Scan for the cell matching the given text and deliver its [x, y] coordinate at center. 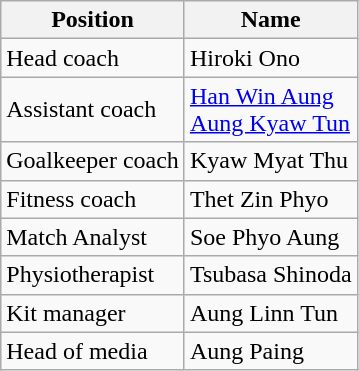
Kyaw Myat Thu [270, 161]
Fitness coach [93, 199]
Physiotherapist [93, 275]
Aung Paing [270, 351]
Aung Linn Tun [270, 313]
Goalkeeper coach [93, 161]
Position [93, 20]
Head coach [93, 58]
Soe Phyo Aung [270, 237]
Kit manager [93, 313]
Tsubasa Shinoda [270, 275]
Hiroki Ono [270, 58]
Match Analyst [93, 237]
Thet Zin Phyo [270, 199]
Assistant coach [93, 110]
Name [270, 20]
Han Win Aung Aung Kyaw Tun [270, 110]
Head of media [93, 351]
